Output the (X, Y) coordinate of the center of the cell containing the given text.  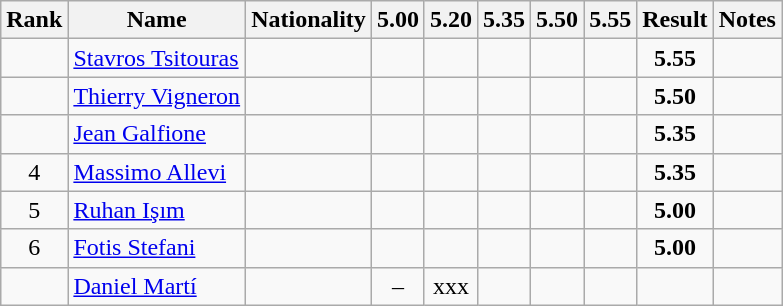
Notes (747, 20)
6 (34, 248)
Result (675, 20)
Rank (34, 20)
– (398, 286)
Jean Galfione (157, 134)
xxx (450, 286)
Daniel Martí (157, 286)
Massimo Allevi (157, 172)
5.20 (450, 20)
4 (34, 172)
5 (34, 210)
Ruhan Işım (157, 210)
Nationality (309, 20)
Stavros Tsitouras (157, 58)
Name (157, 20)
Fotis Stefani (157, 248)
Thierry Vigneron (157, 96)
